Output the (X, Y) coordinate of the center of the cell containing the given text.  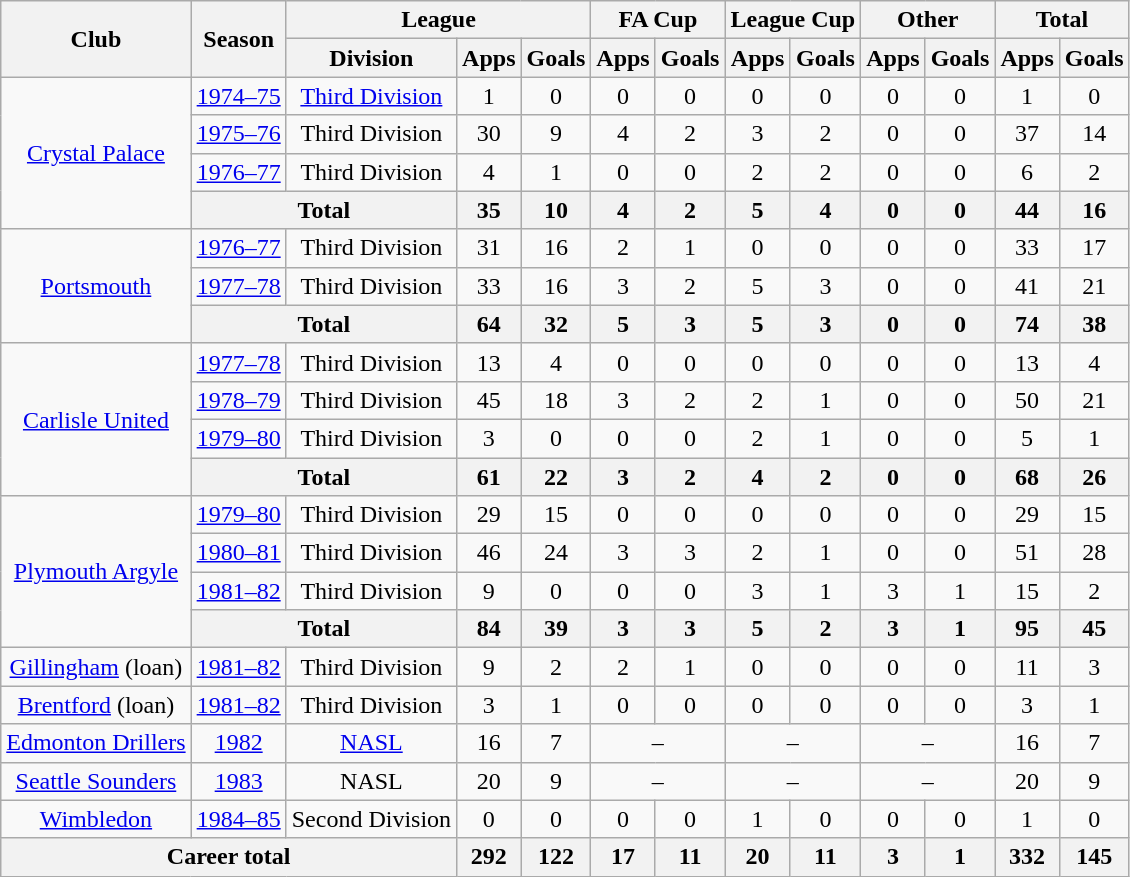
31 (489, 248)
51 (1027, 553)
50 (1027, 400)
Plymouth Argyle (96, 572)
FA Cup (658, 20)
38 (1094, 324)
1982 (238, 743)
1978–79 (238, 400)
74 (1027, 324)
Season (238, 39)
Portsmouth (96, 286)
46 (489, 553)
61 (489, 477)
Seattle Sounders (96, 781)
22 (556, 477)
32 (556, 324)
6 (1027, 172)
1974–75 (238, 96)
37 (1027, 134)
10 (556, 210)
League (438, 20)
1983 (238, 781)
84 (489, 629)
Division (371, 58)
14 (1094, 134)
Second Division (371, 819)
122 (556, 857)
1984–85 (238, 819)
332 (1027, 857)
Edmonton Drillers (96, 743)
24 (556, 553)
League Cup (793, 20)
68 (1027, 477)
Gillingham (loan) (96, 667)
Crystal Palace (96, 153)
1980–81 (238, 553)
Carlisle United (96, 419)
39 (556, 629)
28 (1094, 553)
1975–76 (238, 134)
41 (1027, 286)
64 (489, 324)
Career total (229, 857)
26 (1094, 477)
Other (928, 20)
44 (1027, 210)
35 (489, 210)
145 (1094, 857)
95 (1027, 629)
Wimbledon (96, 819)
292 (489, 857)
Brentford (loan) (96, 705)
18 (556, 400)
30 (489, 134)
Club (96, 39)
